For the text-containing cell, return its midpoint in (X, Y) coordinate format. 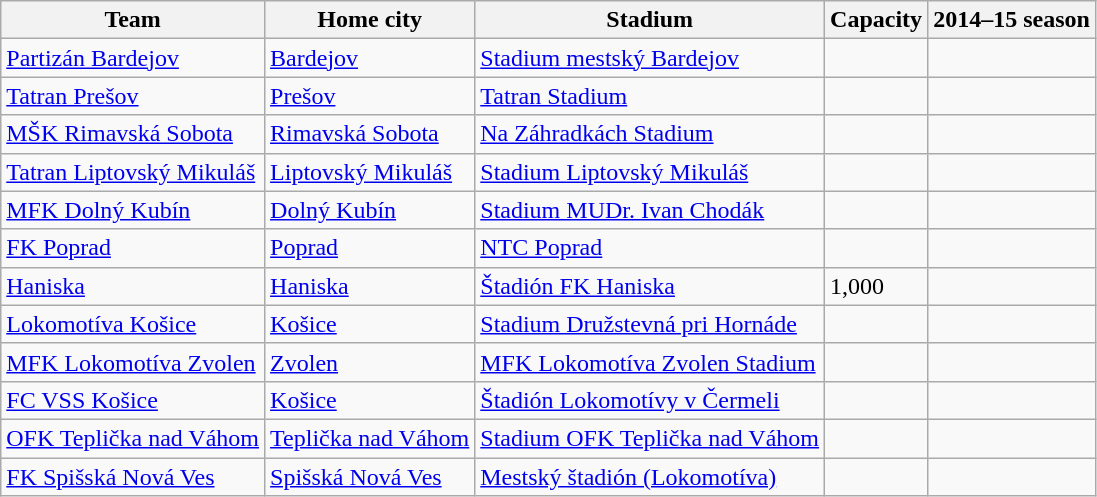
FK Poprad (133, 248)
Team (133, 20)
Spišská Nová Ves (370, 477)
Stadium (650, 20)
Rimavská Sobota (370, 134)
1,000 (876, 286)
FC VSS Košice (133, 400)
MFK Dolný Kubín (133, 210)
Stadium mestský Bardejov (650, 58)
Stadium OFK Teplička nad Váhom (650, 438)
Stadium MUDr. Ivan Chodák (650, 210)
2014–15 season (1012, 20)
Štadión FK Haniska (650, 286)
Capacity (876, 20)
Bardejov (370, 58)
Stadium Družstevná pri Hornáde (650, 324)
Zvolen (370, 362)
Poprad (370, 248)
Teplička nad Váhom (370, 438)
Liptovský Mikuláš (370, 172)
FK Spišská Nová Ves (133, 477)
Mestský štadión (Lokomotíva) (650, 477)
Tatran Stadium (650, 96)
Dolný Kubín (370, 210)
Home city (370, 20)
Prešov (370, 96)
Tatran Prešov (133, 96)
Na Záhradkách Stadium (650, 134)
Tatran Liptovský Mikuláš (133, 172)
MFK Lokomotíva Zvolen Stadium (650, 362)
MŠK Rimavská Sobota (133, 134)
NTC Poprad (650, 248)
MFK Lokomotíva Zvolen (133, 362)
Stadium Liptovský Mikuláš (650, 172)
Štadión Lokomotívy v Čermeli (650, 400)
Lokomotíva Košice (133, 324)
OFK Teplička nad Váhom (133, 438)
Partizán Bardejov (133, 58)
